Return the [x, y] coordinate for the center point of the cell that contains the specified text.  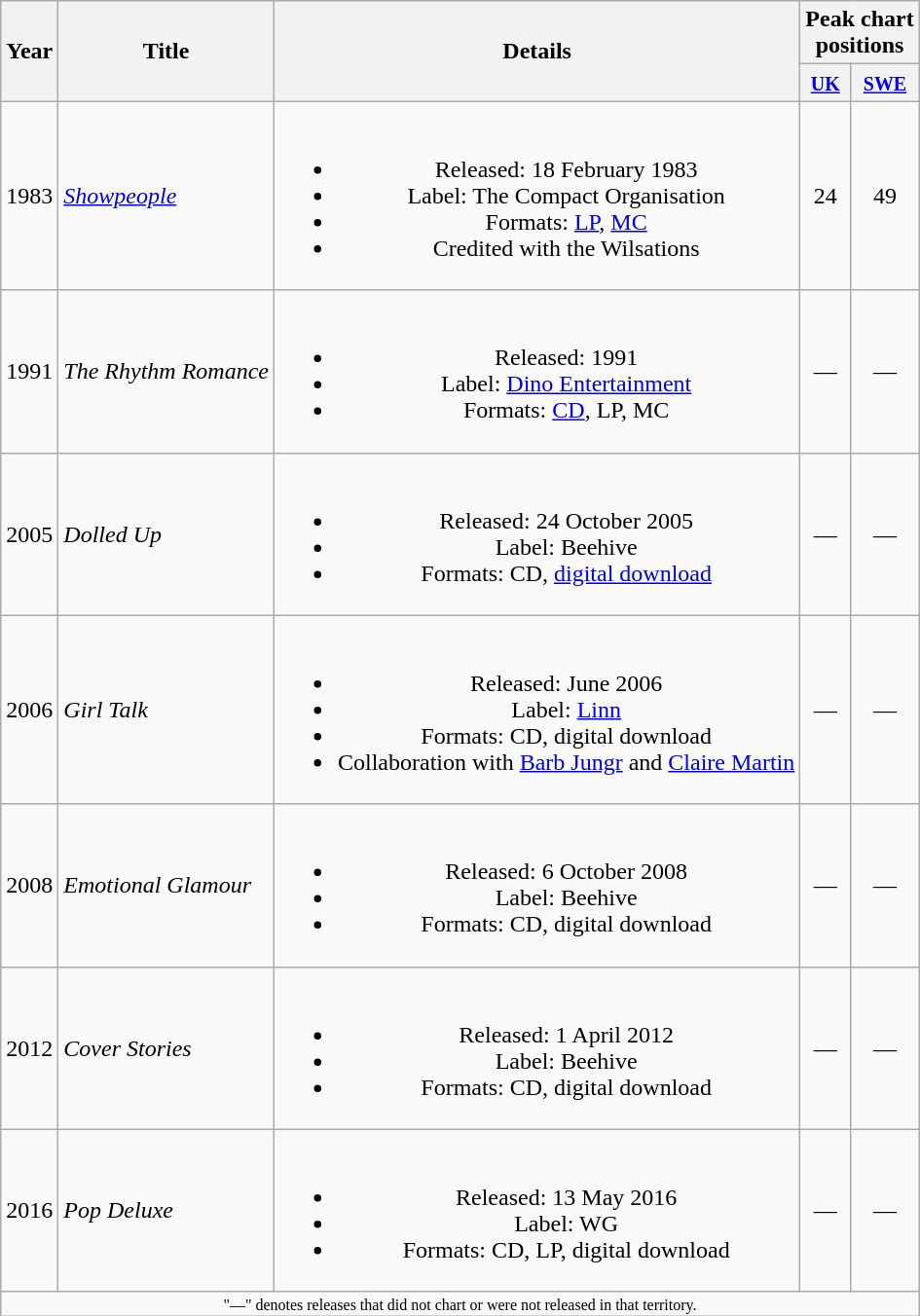
Details [536, 51]
Released: 1991Label: Dino EntertainmentFormats: CD, LP, MC [536, 372]
UK [826, 83]
1991 [29, 372]
2012 [29, 1047]
Peak chartpositions [860, 33]
2006 [29, 710]
Released: 6 October 2008Label: BeehiveFormats: CD, digital download [536, 886]
Cover Stories [166, 1047]
24 [826, 196]
Girl Talk [166, 710]
"—" denotes releases that did not chart or were not released in that territory. [460, 1303]
Pop Deluxe [166, 1211]
Title [166, 51]
Released: 1 April 2012Label: BeehiveFormats: CD, digital download [536, 1047]
Released: 13 May 2016Label: WGFormats: CD, LP, digital download [536, 1211]
2008 [29, 886]
Dolled Up [166, 533]
Released: 18 February 1983Label: The Compact OrganisationFormats: LP, MCCredited with the Wilsations [536, 196]
Released: June 2006Label: LinnFormats: CD, digital downloadCollaboration with Barb Jungr and Claire Martin [536, 710]
SWE [885, 83]
Showpeople [166, 196]
1983 [29, 196]
Emotional Glamour [166, 886]
49 [885, 196]
Year [29, 51]
2016 [29, 1211]
2005 [29, 533]
Released: 24 October 2005Label: BeehiveFormats: CD, digital download [536, 533]
The Rhythm Romance [166, 372]
